Return (X, Y) of the center of cell containing provided text 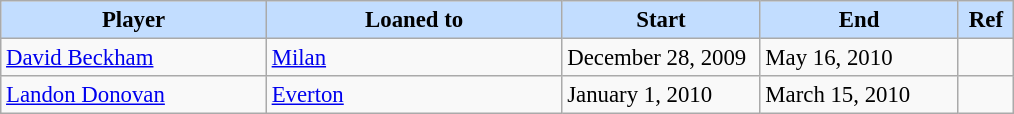
Landon Donovan (134, 95)
Milan (414, 58)
Loaned to (414, 20)
Everton (414, 95)
March 15, 2010 (859, 95)
End (859, 20)
Start (661, 20)
David Beckham (134, 58)
December 28, 2009 (661, 58)
May 16, 2010 (859, 58)
January 1, 2010 (661, 95)
Ref (986, 20)
Player (134, 20)
